Return (x, y) of the center of cell containing provided text 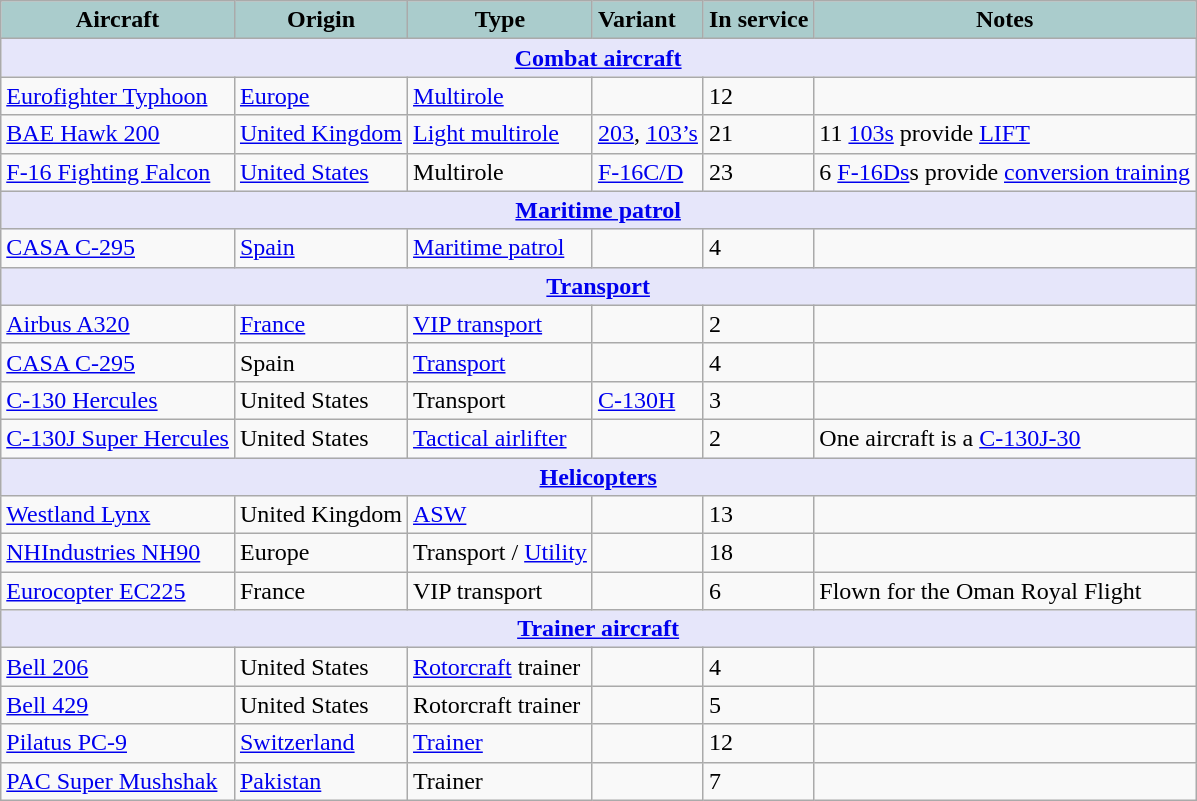
One aircraft is a C-130J-30 (1005, 438)
Tactical airlifter (500, 438)
Flown for the Oman Royal Flight (1005, 591)
Airbus A320 (118, 324)
C-130 Hercules (118, 400)
Variant (648, 20)
Light multirole (500, 134)
Notes (1005, 20)
Trainer aircraft (598, 629)
Switzerland (320, 743)
F-16 Fighting Falcon (118, 172)
203, 103’s (648, 134)
C-130H (648, 400)
7 (758, 781)
ASW (500, 515)
23 (758, 172)
Bell 206 (118, 667)
C-130J Super Hercules (118, 438)
18 (758, 553)
BAE Hawk 200 (118, 134)
6 (758, 591)
In service (758, 20)
Westland Lynx (118, 515)
Combat aircraft (598, 58)
Transport / Utility (500, 553)
NHIndustries NH90 (118, 553)
Eurofighter Typhoon (118, 96)
Pilatus PC-9 (118, 743)
Aircraft (118, 20)
Origin (320, 20)
13 (758, 515)
Type (500, 20)
3 (758, 400)
F-16C/D (648, 172)
11 103s provide LIFT (1005, 134)
Helicopters (598, 477)
5 (758, 705)
Eurocopter EC225 (118, 591)
21 (758, 134)
Pakistan (320, 781)
PAC Super Mushshak (118, 781)
Bell 429 (118, 705)
6 F-16Dss provide conversion training (1005, 172)
